Capture the cell that displays the provided text and extract its (x, y) central coordinate. 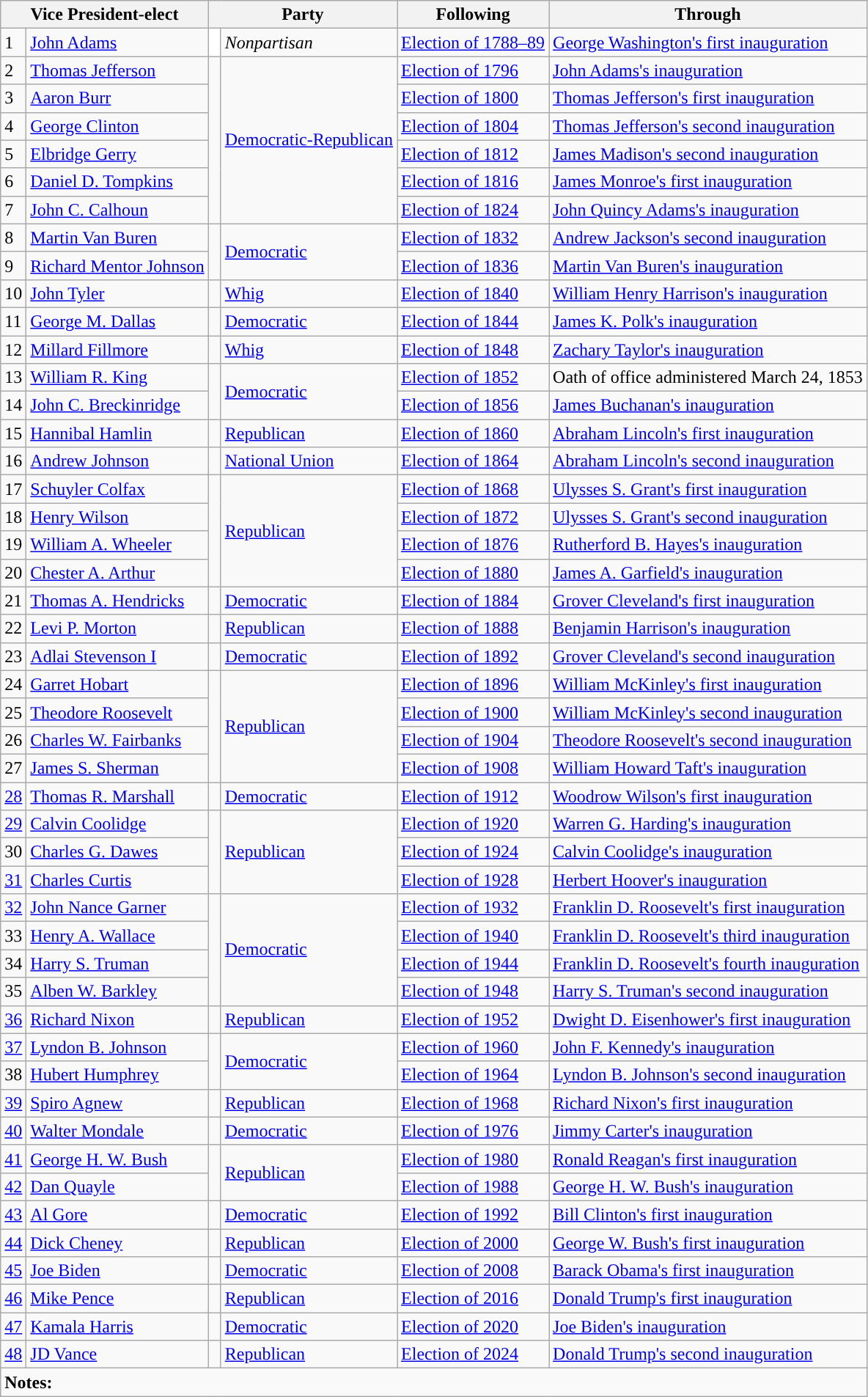
21 (13, 601)
Zachary Taylor's inauguration (708, 350)
Election of 1928 (474, 880)
17 (13, 489)
John F. Kennedy's inauguration (708, 1047)
Theodore Roosevelt's second inauguration (708, 740)
Election of 1852 (474, 378)
Benjamin Harrison's inauguration (708, 628)
Vice President-elect (104, 15)
Election of 1860 (474, 433)
41 (13, 1159)
11 (13, 321)
13 (13, 378)
Adlai Stevenson I (117, 656)
42 (13, 1187)
43 (13, 1214)
37 (13, 1047)
William A. Wheeler (117, 545)
Election of 1980 (474, 1159)
Joe Biden (117, 1271)
Woodrow Wilson's first inauguration (708, 796)
Election of 1948 (474, 991)
William R. King (117, 378)
Party (302, 15)
George Washington's first inauguration (708, 43)
Election of 2016 (474, 1299)
Election of 1988 (474, 1187)
William McKinley's first inauguration (708, 684)
Charles Curtis (117, 880)
16 (13, 461)
Franklin D. Roosevelt's first inauguration (708, 908)
20 (13, 573)
Grover Cleveland's first inauguration (708, 601)
Garret Hobart (117, 684)
Martin Van Buren (117, 238)
Harry S. Truman (117, 964)
Franklin D. Roosevelt's fourth inauguration (708, 964)
8 (13, 238)
2 (13, 70)
Dwight D. Eisenhower's first inauguration (708, 1019)
23 (13, 656)
Richard Mentor Johnson (117, 265)
Election of 1864 (474, 461)
18 (13, 517)
Aaron Burr (117, 98)
Notes: (434, 1382)
George W. Bush's first inauguration (708, 1243)
40 (13, 1131)
James A. Garfield's inauguration (708, 573)
Lyndon B. Johnson's second inauguration (708, 1075)
James Buchanan's inauguration (708, 406)
Thomas R. Marshall (117, 796)
Election of 1796 (474, 70)
Election of 1800 (474, 98)
15 (13, 433)
26 (13, 740)
John C. Calhoun (117, 210)
Election of 1908 (474, 768)
Henry Wilson (117, 517)
Calvin Coolidge (117, 824)
Kamala Harris (117, 1327)
Donald Trump's first inauguration (708, 1299)
Election of 1840 (474, 293)
28 (13, 796)
Herbert Hoover's inauguration (708, 880)
4 (13, 126)
Election of 2008 (474, 1271)
Election of 1884 (474, 601)
34 (13, 964)
Election of 1968 (474, 1103)
Henry A. Wallace (117, 936)
George M. Dallas (117, 321)
47 (13, 1327)
Election of 1976 (474, 1131)
Election of 1896 (474, 684)
Elbridge Gerry (117, 154)
Election of 1952 (474, 1019)
Ulysses S. Grant's second inauguration (708, 517)
National Union (309, 461)
Chester A. Arthur (117, 573)
Hannibal Hamlin (117, 433)
Schuyler Colfax (117, 489)
48 (13, 1354)
William Howard Taft's inauguration (708, 768)
Election of 1992 (474, 1214)
James Monroe's first inauguration (708, 182)
Election of 1788–89 (474, 43)
Election of 1848 (474, 350)
Abraham Lincoln's first inauguration (708, 433)
Donald Trump's second inauguration (708, 1354)
Nonpartisan (309, 43)
Election of 1892 (474, 656)
38 (13, 1075)
35 (13, 991)
Election of 1812 (474, 154)
William Henry Harrison's inauguration (708, 293)
Alben W. Barkley (117, 991)
Spiro Agnew (117, 1103)
Theodore Roosevelt (117, 712)
Hubert Humphrey (117, 1075)
12 (13, 350)
Dan Quayle (117, 1187)
Election of 1880 (474, 573)
George H. W. Bush (117, 1159)
31 (13, 880)
Lyndon B. Johnson (117, 1047)
Harry S. Truman's second inauguration (708, 991)
John Adams's inauguration (708, 70)
Andrew Johnson (117, 461)
John Quincy Adams's inauguration (708, 210)
Barack Obama's first inauguration (708, 1271)
36 (13, 1019)
George Clinton (117, 126)
45 (13, 1271)
Richard Nixon (117, 1019)
Election of 1944 (474, 964)
33 (13, 936)
Election of 1920 (474, 824)
Rutherford B. Hayes's inauguration (708, 545)
25 (13, 712)
27 (13, 768)
Grover Cleveland's second inauguration (708, 656)
Al Gore (117, 1214)
1 (13, 43)
Election of 1824 (474, 210)
Election of 1912 (474, 796)
Dick Cheney (117, 1243)
James Madison's second inauguration (708, 154)
Election of 1888 (474, 628)
Andrew Jackson's second inauguration (708, 238)
Election of 1832 (474, 238)
Thomas Jefferson (117, 70)
9 (13, 265)
Election of 1872 (474, 517)
30 (13, 852)
Election of 1904 (474, 740)
William McKinley's second inauguration (708, 712)
Martin Van Buren's inauguration (708, 265)
Election of 1964 (474, 1075)
19 (13, 545)
Election of 1836 (474, 265)
Election of 1816 (474, 182)
Richard Nixon's first inauguration (708, 1103)
Election of 2024 (474, 1354)
Mike Pence (117, 1299)
Millard Fillmore (117, 350)
3 (13, 98)
John Nance Garner (117, 908)
Charles G. Dawes (117, 852)
John Tyler (117, 293)
Calvin Coolidge's inauguration (708, 852)
Joe Biden's inauguration (708, 1327)
John Adams (117, 43)
Election of 1804 (474, 126)
Franklin D. Roosevelt's third inauguration (708, 936)
Ulysses S. Grant's first inauguration (708, 489)
James S. Sherman (117, 768)
Election of 1868 (474, 489)
29 (13, 824)
Democratic-Republican (309, 140)
Warren G. Harding's inauguration (708, 824)
Election of 1876 (474, 545)
6 (13, 182)
Daniel D. Tompkins (117, 182)
Election of 1940 (474, 936)
Levi P. Morton (117, 628)
Election of 1932 (474, 908)
39 (13, 1103)
Election of 1900 (474, 712)
Charles W. Fairbanks (117, 740)
JD Vance (117, 1354)
Bill Clinton's first inauguration (708, 1214)
Election of 2000 (474, 1243)
Walter Mondale (117, 1131)
5 (13, 154)
7 (13, 210)
Following (474, 15)
22 (13, 628)
10 (13, 293)
Thomas Jefferson's second inauguration (708, 126)
Oath of office administered March 24, 1853 (708, 378)
Election of 1856 (474, 406)
Election of 2020 (474, 1327)
Election of 1924 (474, 852)
46 (13, 1299)
Ronald Reagan's first inauguration (708, 1159)
24 (13, 684)
John C. Breckinridge (117, 406)
Through (708, 15)
Thomas A. Hendricks (117, 601)
James K. Polk's inauguration (708, 321)
44 (13, 1243)
George H. W. Bush's inauguration (708, 1187)
Election of 1844 (474, 321)
Thomas Jefferson's first inauguration (708, 98)
32 (13, 908)
Jimmy Carter's inauguration (708, 1131)
14 (13, 406)
Election of 1960 (474, 1047)
Abraham Lincoln's second inauguration (708, 461)
